Return the [x, y] coordinate for the center point of the cell that contains the specified text.  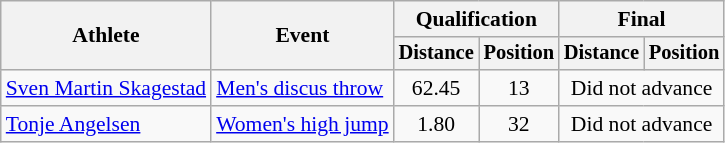
Qualification [476, 19]
Athlete [106, 36]
Event [302, 36]
32 [519, 124]
Tonje Angelsen [106, 124]
Men's discus throw [302, 88]
1.80 [436, 124]
62.45 [436, 88]
Women's high jump [302, 124]
Final [642, 19]
13 [519, 88]
Sven Martin Skagestad [106, 88]
